Extract the [X, Y] coordinate from the center of the cell holding the provided text.  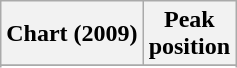
Chart (2009) [72, 34]
Peakposition [189, 34]
